Locate the cell with the specified text and output its [X, Y] center coordinate. 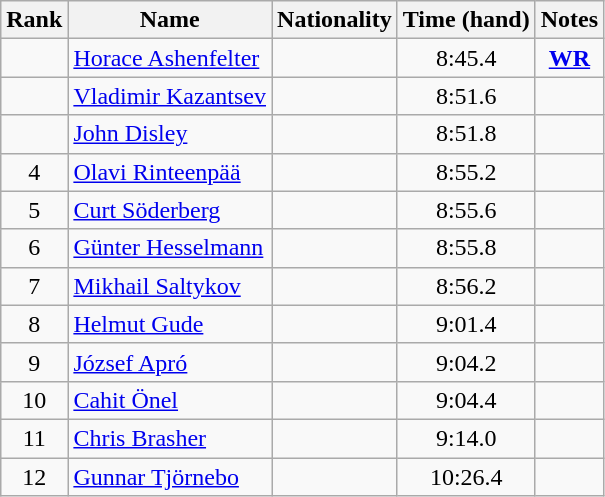
5 [34, 210]
WR [569, 58]
10 [34, 400]
9:14.0 [466, 438]
Curt Söderberg [170, 210]
8:55.2 [466, 172]
8:55.6 [466, 210]
Notes [569, 20]
Chris Brasher [170, 438]
Vladimir Kazantsev [170, 96]
7 [34, 286]
Helmut Gude [170, 324]
Name [170, 20]
6 [34, 248]
Nationality [335, 20]
8:55.8 [466, 248]
Olavi Rinteenpää [170, 172]
9 [34, 362]
11 [34, 438]
Cahit Önel [170, 400]
10:26.4 [466, 477]
12 [34, 477]
8:51.6 [466, 96]
Horace Ashenfelter [170, 58]
8:45.4 [466, 58]
Mikhail Saltykov [170, 286]
József Apró [170, 362]
Rank [34, 20]
9:01.4 [466, 324]
8:56.2 [466, 286]
8 [34, 324]
John Disley [170, 134]
8:51.8 [466, 134]
9:04.2 [466, 362]
Günter Hesselmann [170, 248]
Time (hand) [466, 20]
9:04.4 [466, 400]
4 [34, 172]
Gunnar Tjörnebo [170, 477]
